Determine the [X, Y] coordinate at the center of the cell enclosing the given text.  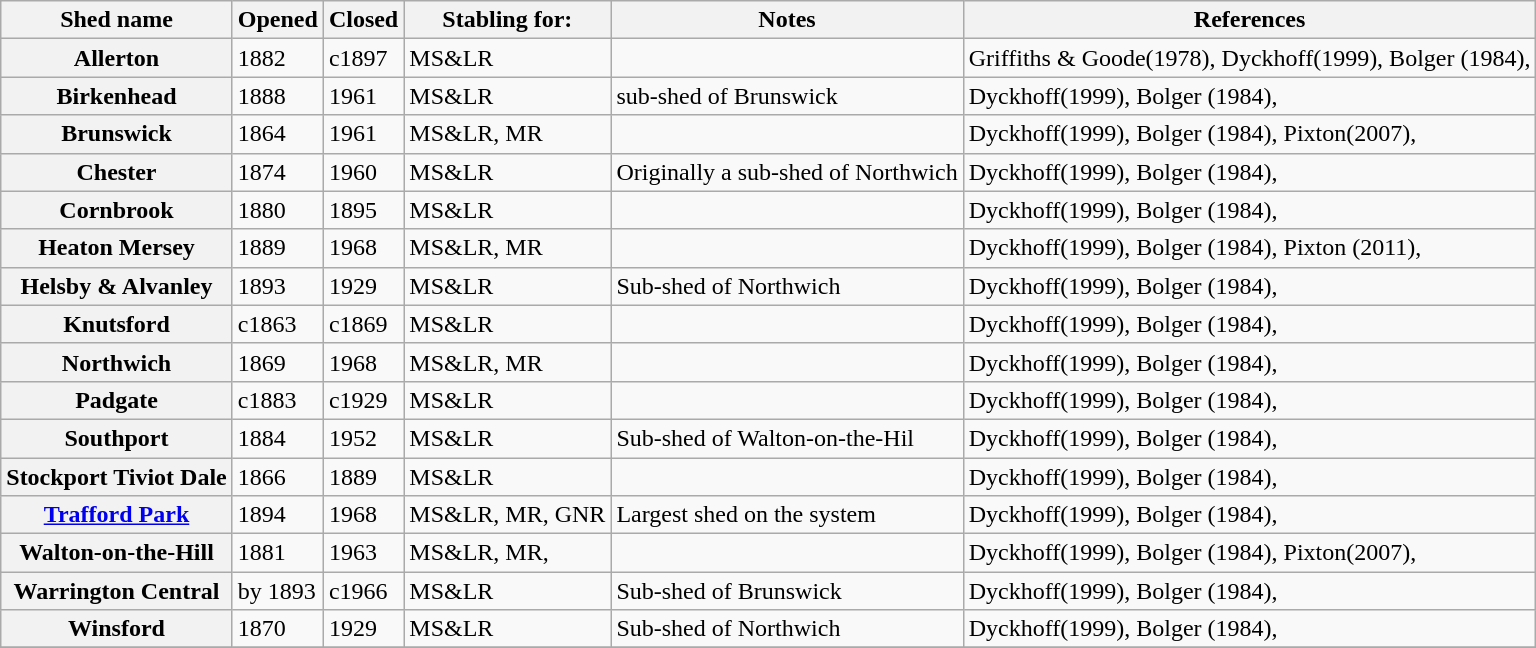
Largest shed on the system [787, 515]
c1869 [363, 324]
References [1250, 20]
Heaton Mersey [117, 248]
Stockport Tiviot Dale [117, 477]
c1897 [363, 58]
by 1893 [278, 591]
Cornbrook [117, 210]
1870 [278, 629]
Shed name [117, 20]
1874 [278, 172]
1952 [363, 438]
Brunswick [117, 134]
c1883 [278, 400]
Birkenhead [117, 96]
c1863 [278, 324]
1866 [278, 477]
1864 [278, 134]
Padgate [117, 400]
Helsby & Alvanley [117, 286]
Sub-shed of Walton-on-the-Hil [787, 438]
1869 [278, 362]
Walton-on-the-Hill [117, 553]
1880 [278, 210]
1895 [363, 210]
Northwich [117, 362]
1881 [278, 553]
Opened [278, 20]
Sub-shed of Brunswick [787, 591]
Closed [363, 20]
sub-shed of Brunswick [787, 96]
Notes [787, 20]
c1929 [363, 400]
1963 [363, 553]
Griffiths & Goode(1978), Dyckhoff(1999), Bolger (1984), [1250, 58]
1894 [278, 515]
Winsford [117, 629]
1884 [278, 438]
Warrington Central [117, 591]
1888 [278, 96]
MS&LR, MR, GNR [508, 515]
Chester [117, 172]
Southport [117, 438]
1893 [278, 286]
Allerton [117, 58]
Stabling for: [508, 20]
1882 [278, 58]
Knutsford [117, 324]
c1966 [363, 591]
Dyckhoff(1999), Bolger (1984), Pixton (2011), [1250, 248]
Trafford Park [117, 515]
Originally a sub-shed of Northwich [787, 172]
MS&LR, MR, [508, 553]
1960 [363, 172]
